Pinpoint the cell where the given text exists, returning its [X, Y] midpoint coordinate. 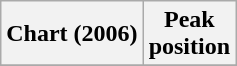
Peak position [189, 34]
Chart (2006) [72, 34]
